Determine the [x, y] coordinate at the center of the cell enclosing the given text.  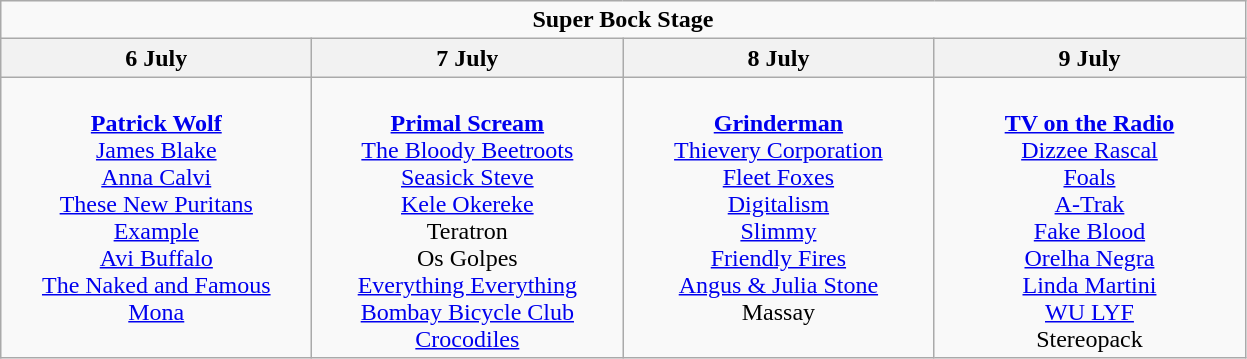
Primal ScreamThe Bloody BeetrootsSeasick SteveKele OkerekeTeratronOs GolpesEverything EverythingBombay Bicycle ClubCrocodiles [468, 218]
8 July [778, 58]
GrindermanThievery CorporationFleet FoxesDigitalismSlimmyFriendly FiresAngus & Julia StoneMassay [778, 218]
Patrick WolfJames BlakeAnna CalviThese New PuritansExampleAvi BuffaloThe Naked and FamousMona [156, 218]
Super Bock Stage [623, 20]
9 July [1090, 58]
TV on the RadioDizzee RascalFoalsA-TrakFake BloodOrelha NegraLinda MartiniWU LYFStereopack [1090, 218]
6 July [156, 58]
7 July [468, 58]
